Output the (x, y) coordinate of the center of the cell containing the given text.  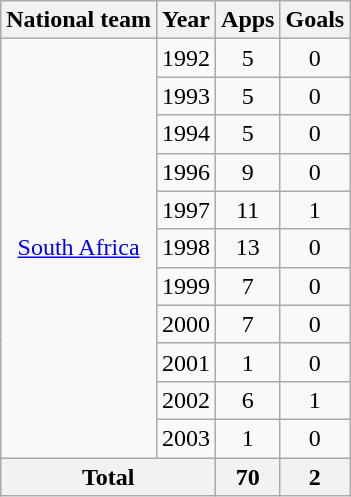
9 (248, 172)
2002 (186, 400)
2000 (186, 324)
Year (186, 20)
1994 (186, 134)
1996 (186, 172)
1998 (186, 248)
1997 (186, 210)
6 (248, 400)
2001 (186, 362)
1992 (186, 58)
South Africa (79, 248)
Goals (315, 20)
11 (248, 210)
2003 (186, 438)
1993 (186, 96)
2 (315, 477)
Apps (248, 20)
70 (248, 477)
1999 (186, 286)
Total (108, 477)
13 (248, 248)
National team (79, 20)
